Determine the [X, Y] coordinate at the center of the cell enclosing the given text.  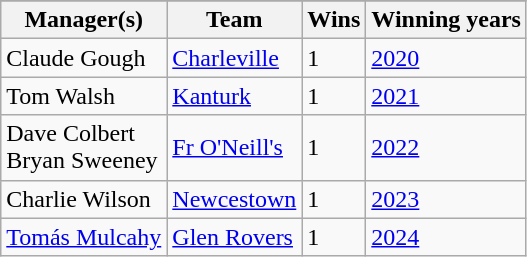
2020 [446, 58]
Tomás Mulcahy [84, 237]
Team [234, 20]
Glen Rovers [234, 237]
Charlie Wilson [84, 199]
Newcestown [234, 199]
2021 [446, 96]
2024 [446, 237]
Wins [334, 20]
Tom Walsh [84, 96]
Dave ColbertBryan Sweeney [84, 148]
Fr O'Neill's [234, 148]
Claude Gough [84, 58]
Winning years [446, 20]
Charleville [234, 58]
2022 [446, 148]
Manager(s) [84, 20]
Kanturk [234, 96]
2023 [446, 199]
